Scan for the cell matching the given text and deliver its [x, y] coordinate at center. 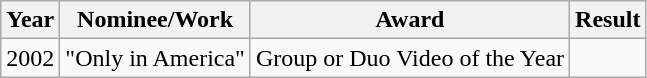
Result [608, 20]
Group or Duo Video of the Year [410, 58]
Year [30, 20]
2002 [30, 58]
Nominee/Work [156, 20]
"Only in America" [156, 58]
Award [410, 20]
